Search for the cell housing the specified text and yield its [x, y] center coordinate. 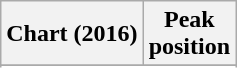
Chart (2016) [72, 34]
Peak position [189, 34]
